Return the (x, y) coordinate for the center point of the cell that contains the specified text.  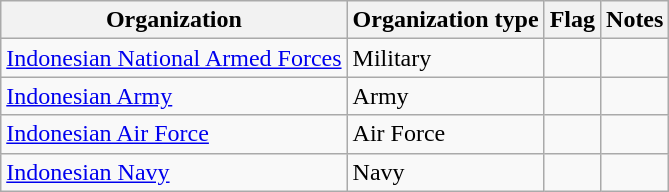
Air Force (446, 134)
Indonesian National Armed Forces (174, 58)
Organization type (446, 20)
Organization (174, 20)
Notes (635, 20)
Navy (446, 172)
Indonesian Army (174, 96)
Military (446, 58)
Indonesian Navy (174, 172)
Indonesian Air Force (174, 134)
Flag (572, 20)
Army (446, 96)
